Provide the [X, Y] coordinate of the cell's center where the given text is located.  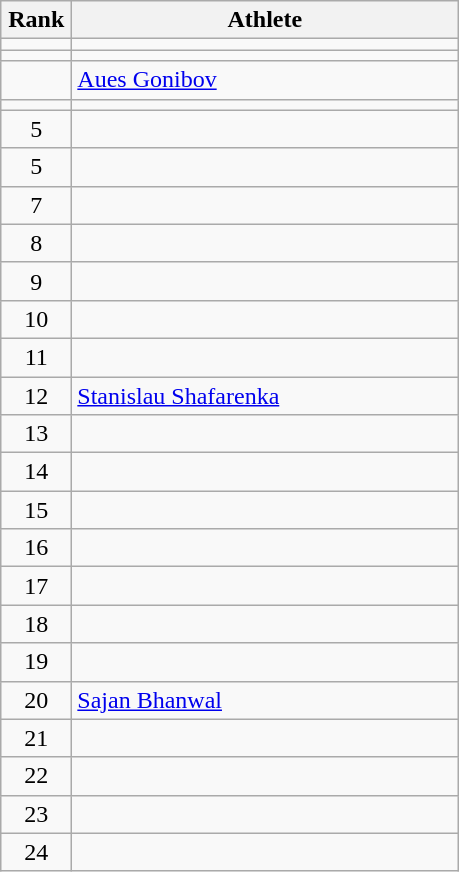
13 [36, 434]
Athlete [265, 20]
9 [36, 281]
23 [36, 814]
14 [36, 472]
12 [36, 395]
19 [36, 662]
Sajan Bhanwal [265, 700]
10 [36, 319]
22 [36, 776]
11 [36, 357]
15 [36, 510]
7 [36, 205]
8 [36, 243]
16 [36, 548]
24 [36, 852]
Aues Gonibov [265, 80]
20 [36, 700]
21 [36, 738]
18 [36, 624]
17 [36, 586]
Stanislau Shafarenka [265, 395]
Rank [36, 20]
